Return (x, y) of the center of cell containing provided text 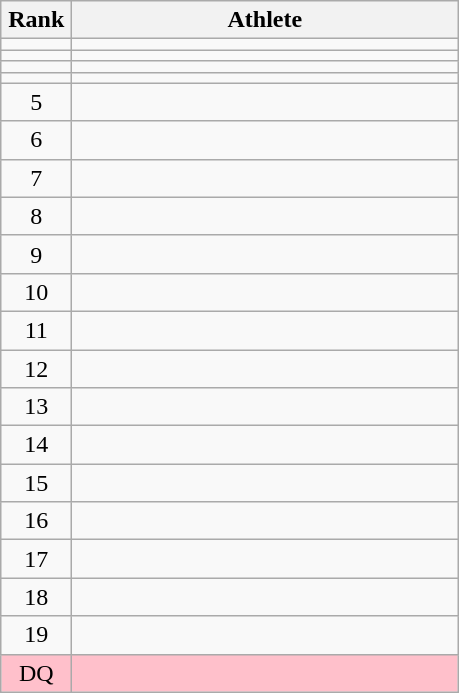
16 (36, 521)
9 (36, 254)
15 (36, 483)
17 (36, 559)
5 (36, 102)
19 (36, 635)
8 (36, 216)
DQ (36, 673)
11 (36, 330)
13 (36, 407)
6 (36, 140)
12 (36, 369)
10 (36, 292)
7 (36, 178)
Rank (36, 20)
14 (36, 445)
Athlete (265, 20)
18 (36, 597)
